Detect which cell encompasses the target text, then output its [X, Y] center coordinate. 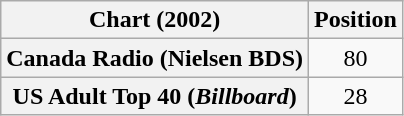
28 [356, 96]
Position [356, 20]
US Adult Top 40 (Billboard) [155, 96]
Canada Radio (Nielsen BDS) [155, 58]
Chart (2002) [155, 20]
80 [356, 58]
